Determine the [X, Y] coordinate at the center of the cell enclosing the given text.  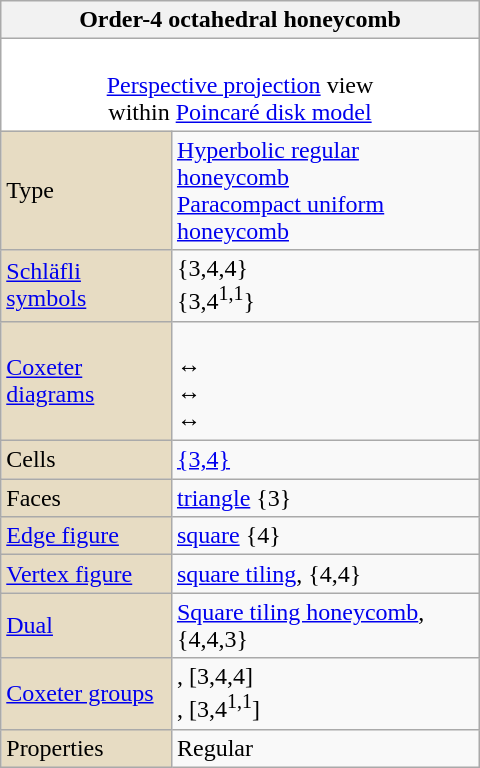
Vertex figure [86, 574]
Faces [86, 498]
Schläfli symbols [86, 286]
Hyperbolic regular honeycombParacompact uniform honeycomb [325, 190]
Coxeter groups [86, 694]
{3,4} [325, 460]
square {4} [325, 536]
triangle {3} [325, 498]
Properties [86, 748]
Type [86, 190]
Edge figure [86, 536]
↔ ↔ ↔ [325, 380]
square tiling, {4,4} [325, 574]
{3,4,4}{3,41,1} [325, 286]
Square tiling honeycomb, {4,4,3} [325, 626]
Regular [325, 748]
Cells [86, 460]
Coxeter diagrams [86, 380]
Perspective projection viewwithin Poincaré disk model [240, 85]
Order-4 octahedral honeycomb [240, 20]
Dual [86, 626]
, [3,4,4], [3,41,1] [325, 694]
